Determine the [x, y] coordinate at the center of the cell enclosing the given text.  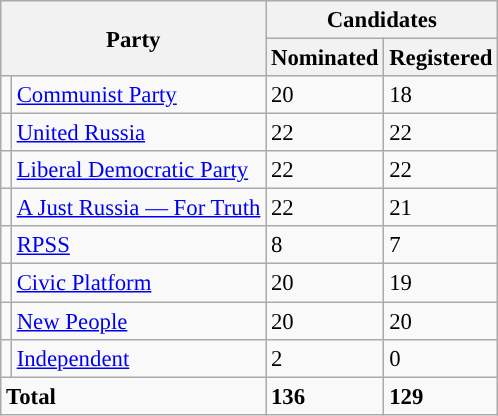
Civic Platform [138, 283]
0 [441, 358]
Nominated [325, 58]
Independent [138, 358]
2 [325, 358]
21 [441, 208]
RPSS [138, 245]
Registered [441, 58]
Candidates [382, 20]
136 [325, 396]
18 [441, 95]
Party [134, 38]
Liberal Democratic Party [138, 170]
New People [138, 321]
8 [325, 245]
129 [441, 396]
United Russia [138, 133]
19 [441, 283]
Total [134, 396]
Communist Party [138, 95]
A Just Russia — For Truth [138, 208]
7 [441, 245]
